Determine the (x, y) coordinate at the center of the cell enclosing the given text.  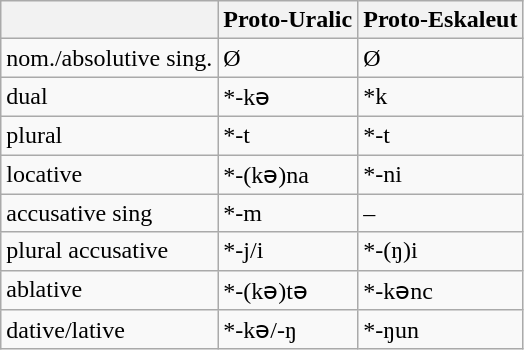
plural accusative (110, 251)
locative (110, 174)
*-kənc (440, 290)
*-ŋun (440, 330)
nom./absolutive sing. (110, 58)
*-kə/-ŋ (288, 330)
ablative (110, 290)
*-m (288, 213)
Proto-Uralic (288, 20)
*-kə (288, 97)
*-(kə)tə (288, 290)
*k (440, 97)
– (440, 213)
*-(ŋ)i (440, 251)
Proto-Eskaleut (440, 20)
accusative sing (110, 213)
dative/lative (110, 330)
dual (110, 97)
*-j/i (288, 251)
*-(kə)na (288, 174)
*-ni (440, 174)
plural (110, 135)
